For the text-containing cell, return its midpoint in (X, Y) coordinate format. 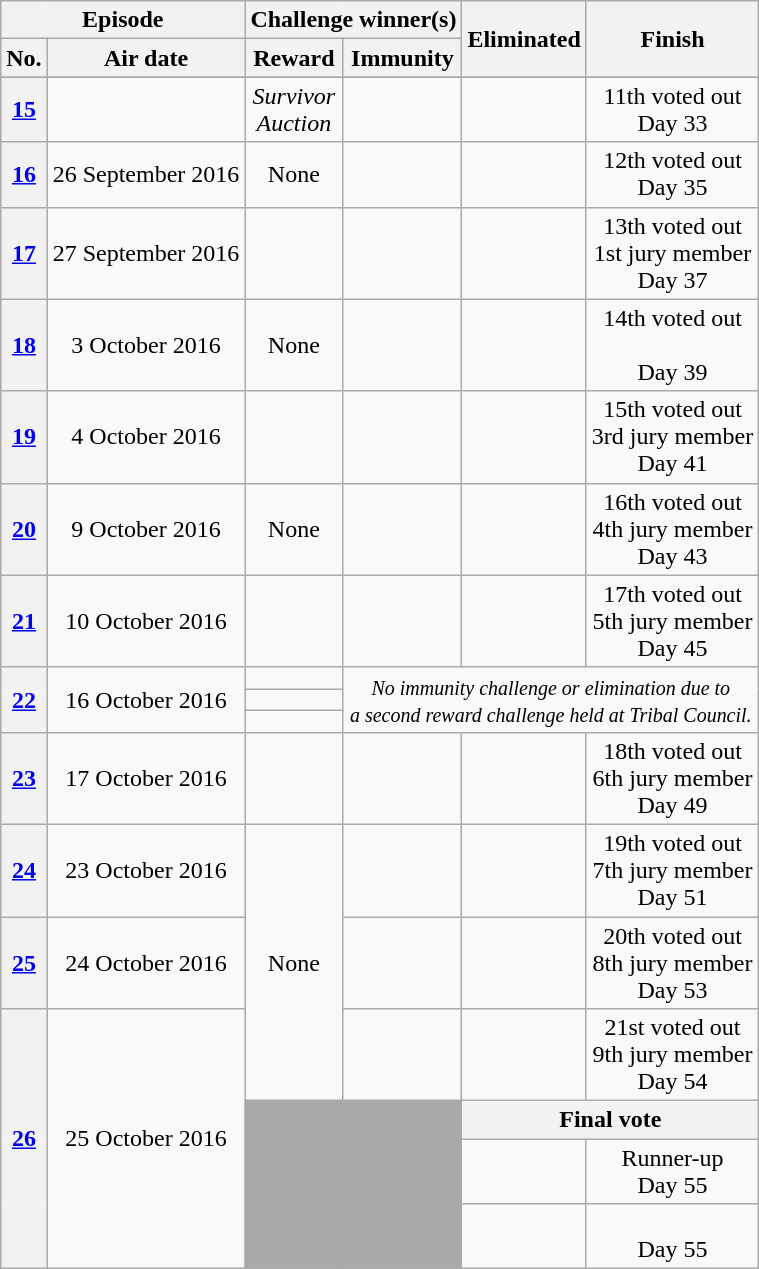
24 (24, 870)
21 (24, 621)
13th voted out1st jury memberDay 37 (672, 253)
No immunity challenge or elimination due toa second reward challenge held at Tribal Council. (551, 700)
Finish (672, 39)
25 (24, 962)
24 October 2016 (146, 962)
23 (24, 778)
23 October 2016 (146, 870)
Eliminated (524, 39)
22 (24, 700)
SurvivorAuction (294, 110)
16 (24, 174)
20th voted out8th jury memberDay 53 (672, 962)
14th voted outDay 39 (672, 345)
Challenge winner(s) (354, 20)
17th voted out5th jury memberDay 45 (672, 621)
12th voted outDay 35 (672, 174)
15th voted out3rd jury memberDay 41 (672, 437)
18th voted out6th jury memberDay 49 (672, 778)
16 October 2016 (146, 700)
Air date (146, 58)
21st voted out9th jury memberDay 54 (672, 1055)
26 September 2016 (146, 174)
Reward (294, 58)
16th voted out4th jury memberDay 43 (672, 529)
27 September 2016 (146, 253)
Day 55 (672, 1236)
25 October 2016 (146, 1139)
Episode (123, 20)
Immunity (402, 58)
Final vote (610, 1120)
20 (24, 529)
19 (24, 437)
10 October 2016 (146, 621)
Runner-upDay 55 (672, 1172)
26 (24, 1139)
11th voted outDay 33 (672, 110)
No. (24, 58)
15 (24, 110)
3 October 2016 (146, 345)
4 October 2016 (146, 437)
18 (24, 345)
9 October 2016 (146, 529)
19th voted out7th jury memberDay 51 (672, 870)
17 (24, 253)
17 October 2016 (146, 778)
